Locate the cell with the specified text and output its (x, y) center coordinate. 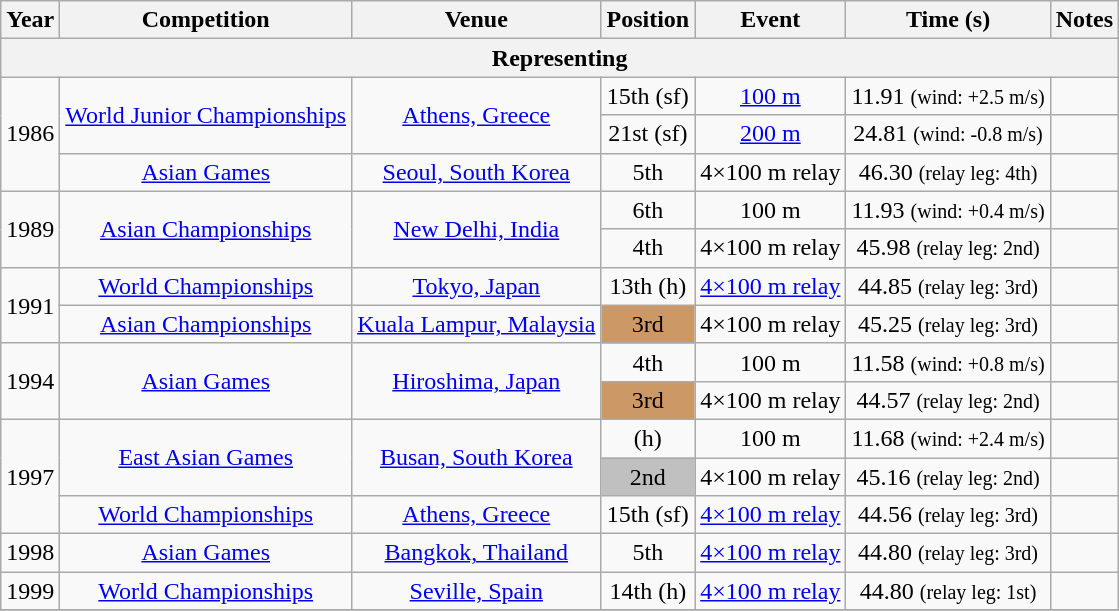
Seville, Spain (476, 591)
1989 (30, 229)
1998 (30, 553)
Kuala Lampur, Malaysia (476, 324)
1997 (30, 476)
1991 (30, 305)
Busan, South Korea (476, 457)
World Junior Championships (206, 115)
Notes (1084, 20)
Tokyo, Japan (476, 286)
44.57 (relay leg: 2nd) (948, 400)
Time (s) (948, 20)
Bangkok, Thailand (476, 553)
Position (648, 20)
200 m (770, 134)
Competition (206, 20)
44.56 (relay leg: 3rd) (948, 515)
Seoul, South Korea (476, 172)
Event (770, 20)
New Delhi, India (476, 229)
13th (h) (648, 286)
45.98 (relay leg: 2nd) (948, 248)
14th (h) (648, 591)
45.25 (relay leg: 3rd) (948, 324)
1999 (30, 591)
44.80 (relay leg: 1st) (948, 591)
1994 (30, 381)
2nd (648, 477)
(h) (648, 438)
Representing (560, 58)
44.85 (relay leg: 3rd) (948, 286)
11.91 (wind: +2.5 m/s) (948, 96)
24.81 (wind: -0.8 m/s) (948, 134)
45.16 (relay leg: 2nd) (948, 477)
6th (648, 210)
1986 (30, 134)
Hiroshima, Japan (476, 381)
Venue (476, 20)
21st (sf) (648, 134)
11.68 (wind: +2.4 m/s) (948, 438)
11.58 (wind: +0.8 m/s) (948, 362)
Year (30, 20)
11.93 (wind: +0.4 m/s) (948, 210)
46.30 (relay leg: 4th) (948, 172)
44.80 (relay leg: 3rd) (948, 553)
East Asian Games (206, 457)
